Return [X, Y] of the center of cell containing provided text 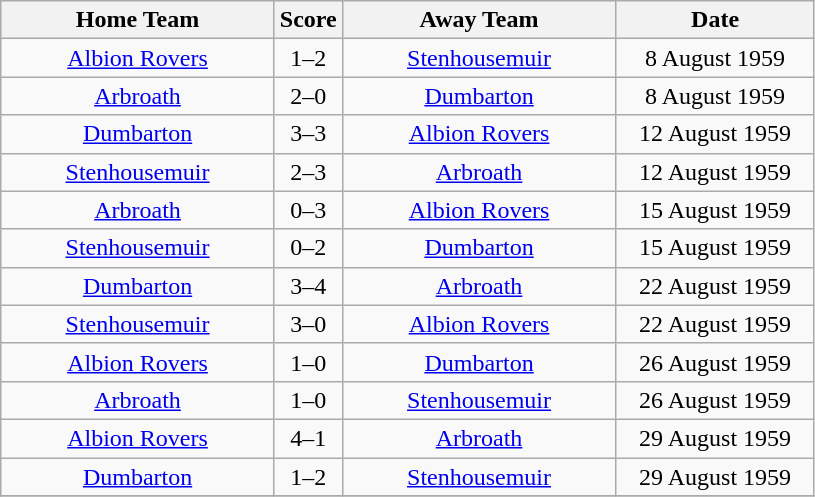
3–4 [308, 286]
Home Team [138, 20]
3–0 [308, 324]
4–1 [308, 438]
2–3 [308, 172]
Date [716, 20]
3–3 [308, 134]
0–3 [308, 210]
2–0 [308, 96]
0–2 [308, 248]
Away Team [479, 20]
Score [308, 20]
